Output the [X, Y] coordinate of the center of the cell containing the given text.  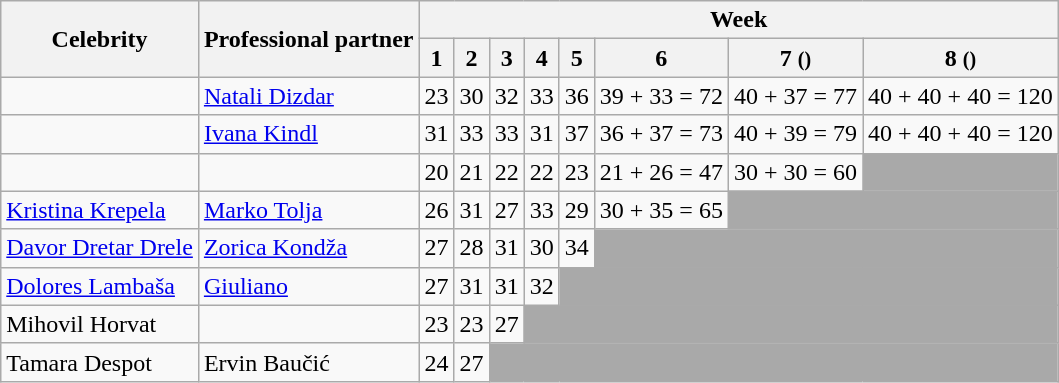
Professional partner [308, 39]
40 + 37 = 77 [795, 96]
36 [576, 96]
Davor Dretar Drele [100, 248]
Natali Dizdar [308, 96]
6 [661, 58]
Tamara Despot [100, 362]
5 [576, 58]
24 [436, 362]
Zorica Kondža [308, 248]
Mihovil Horvat [100, 324]
8 () [961, 58]
Giuliano [308, 286]
Celebrity [100, 39]
Ivana Kindl [308, 134]
20 [436, 172]
34 [576, 248]
28 [472, 248]
36 + 37 = 73 [661, 134]
40 + 39 = 79 [795, 134]
30 + 30 = 60 [795, 172]
21 + 26 = 47 [661, 172]
26 [436, 210]
2 [472, 58]
Week [738, 20]
30 + 35 = 65 [661, 210]
Dolores Lambaša [100, 286]
3 [506, 58]
Ervin Baučić [308, 362]
7 () [795, 58]
1 [436, 58]
21 [472, 172]
4 [542, 58]
37 [576, 134]
39 + 33 = 72 [661, 96]
Marko Tolja [308, 210]
Kristina Krepela [100, 210]
29 [576, 210]
